For the text-containing cell, return its midpoint in (x, y) coordinate format. 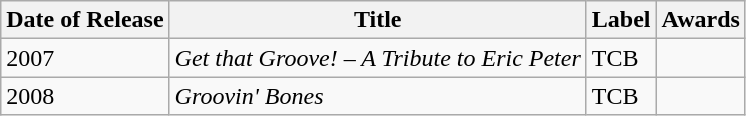
Label (621, 20)
Awards (700, 20)
2008 (85, 96)
2007 (85, 58)
Title (378, 20)
Get that Groove! – A Tribute to Eric Peter (378, 58)
Groovin' Bones (378, 96)
Date of Release (85, 20)
